Provide the (x, y) coordinate of the cell's center where the given text is located.  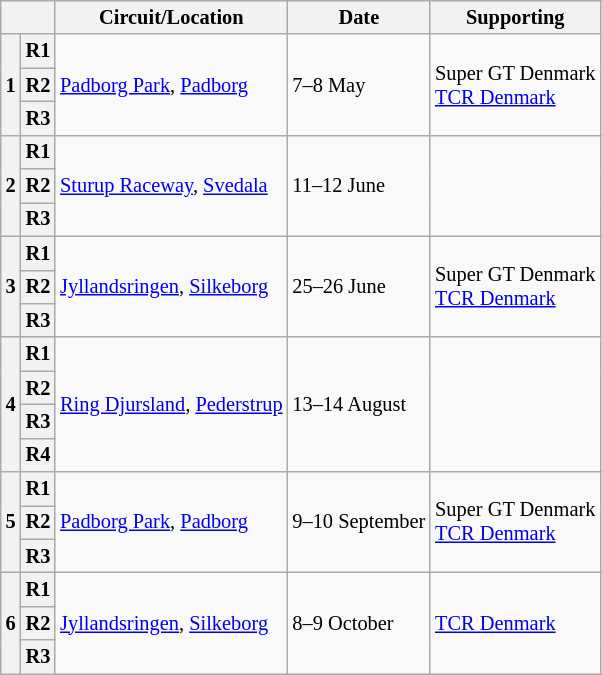
Ring Djursland, Pederstrup (171, 404)
2 (11, 186)
11–12 June (358, 186)
25–26 June (358, 286)
4 (11, 404)
8–9 October (358, 622)
5 (11, 522)
Supporting (515, 17)
TCR Denmark (515, 622)
R4 (38, 455)
3 (11, 286)
7–8 May (358, 84)
1 (11, 84)
Date (358, 17)
9–10 September (358, 522)
Sturup Raceway, Svedala (171, 186)
13–14 August (358, 404)
6 (11, 622)
Circuit/Location (171, 17)
